Detect which cell encompasses the target text, then output its (X, Y) center coordinate. 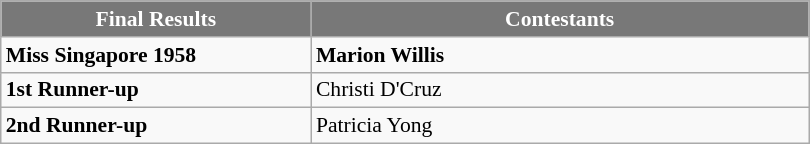
Christi D'Cruz (560, 90)
Patricia Yong (560, 126)
Final Results (156, 19)
Marion Willis (560, 55)
1st Runner-up (156, 90)
2nd Runner-up (156, 126)
Miss Singapore 1958 (156, 55)
Contestants (560, 19)
